Capture the cell that displays the provided text and extract its (X, Y) central coordinate. 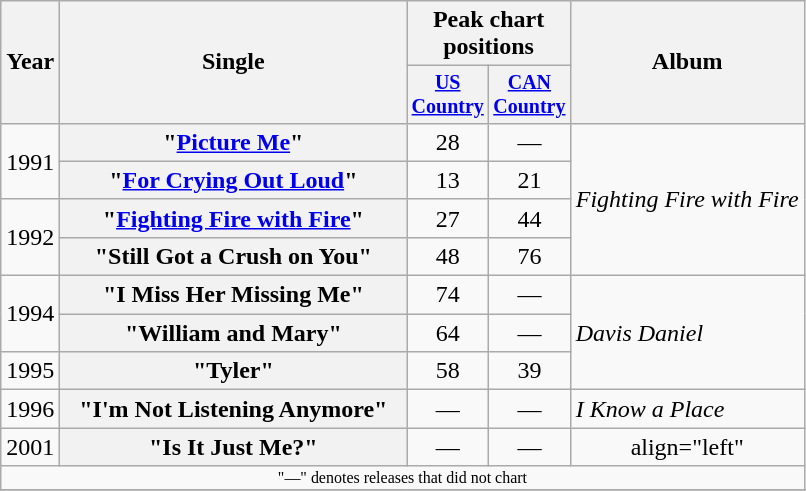
"Is It Just Me?" (234, 447)
21 (530, 180)
2001 (30, 447)
27 (448, 218)
US Country (448, 94)
Year (30, 62)
58 (448, 371)
Peak chartpositions (488, 34)
76 (530, 256)
"I'm Not Listening Anymore" (234, 409)
39 (530, 371)
"Fighting Fire with Fire" (234, 218)
Single (234, 62)
"Still Got a Crush on You" (234, 256)
74 (448, 295)
"I Miss Her Missing Me" (234, 295)
28 (448, 142)
Davis Daniel (687, 333)
44 (530, 218)
48 (448, 256)
1995 (30, 371)
1991 (30, 161)
1996 (30, 409)
64 (448, 333)
"For Crying Out Loud" (234, 180)
1994 (30, 314)
Fighting Fire with Fire (687, 199)
Album (687, 62)
13 (448, 180)
align="left" (687, 447)
"—" denotes releases that did not chart (402, 478)
I Know a Place (687, 409)
"Picture Me" (234, 142)
CAN Country (530, 94)
1992 (30, 237)
"William and Mary" (234, 333)
"Tyler" (234, 371)
